Scan for the cell matching the given text and deliver its [X, Y] coordinate at center. 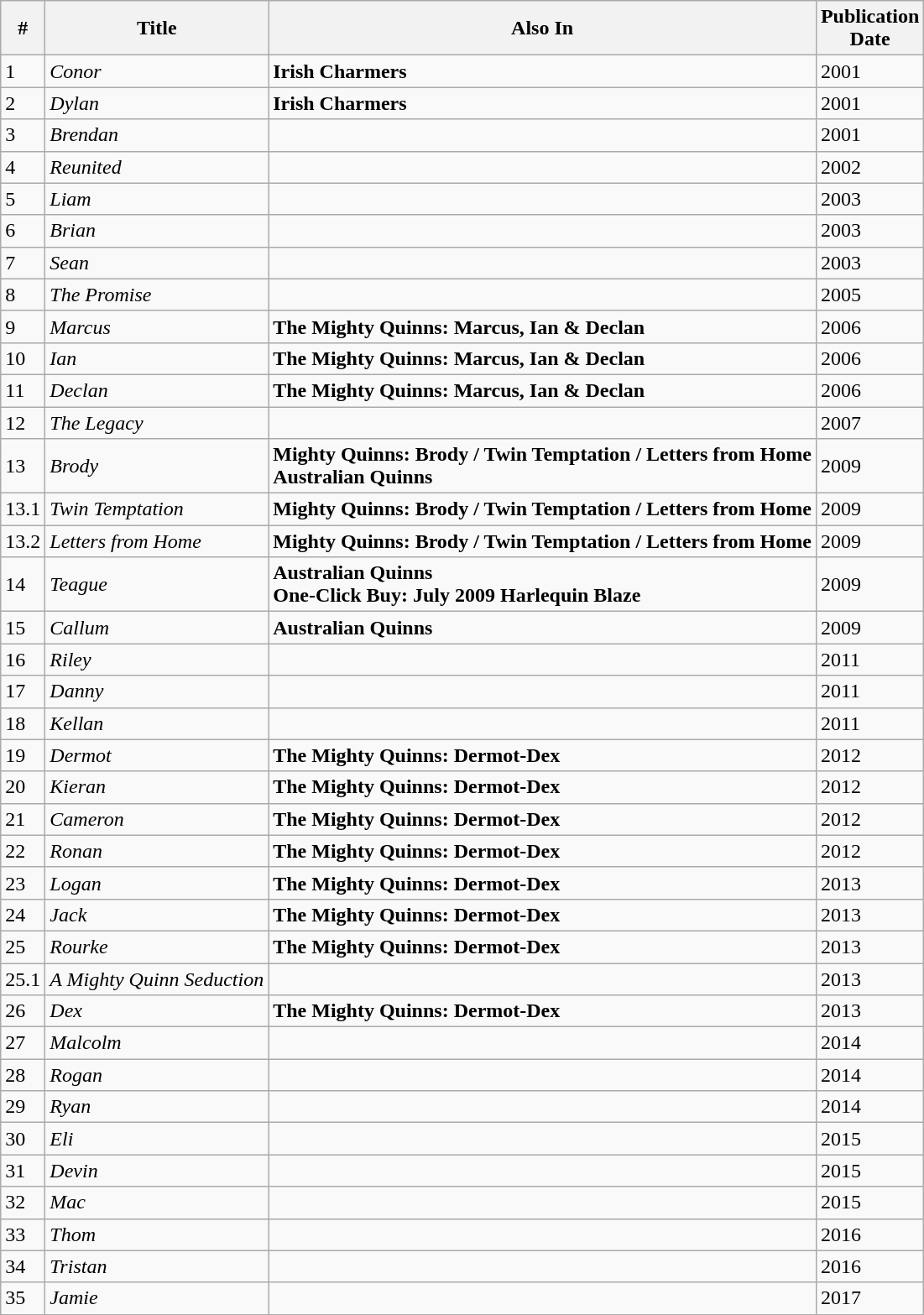
Riley [157, 660]
Brendan [157, 135]
20 [23, 787]
Ryan [157, 1107]
4 [23, 167]
30 [23, 1139]
The Legacy [157, 422]
Kellan [157, 723]
11 [23, 390]
Australian QuinnsOne-Click Buy: July 2009 Harlequin Blaze [542, 584]
Danny [157, 691]
Ian [157, 358]
Eli [157, 1139]
21 [23, 819]
26 [23, 1011]
Letters from Home [157, 541]
Devin [157, 1171]
The Promise [157, 295]
16 [23, 660]
Mac [157, 1203]
Ronan [157, 851]
24 [23, 915]
31 [23, 1171]
18 [23, 723]
Twin Temptation [157, 509]
29 [23, 1107]
Reunited [157, 167]
Malcolm [157, 1043]
13.1 [23, 509]
2017 [869, 1298]
14 [23, 584]
Dermot [157, 755]
12 [23, 422]
2007 [869, 422]
28 [23, 1075]
6 [23, 231]
Callum [157, 628]
17 [23, 691]
33 [23, 1234]
Conor [157, 71]
Marcus [157, 326]
Teague [157, 584]
Rourke [157, 947]
2002 [869, 167]
25 [23, 947]
Jack [157, 915]
A Mighty Quinn Seduction [157, 979]
32 [23, 1203]
Tristan [157, 1266]
35 [23, 1298]
Dex [157, 1011]
Logan [157, 883]
7 [23, 263]
1 [23, 71]
9 [23, 326]
15 [23, 628]
Liam [157, 199]
Dylan [157, 103]
2005 [869, 295]
27 [23, 1043]
19 [23, 755]
13.2 [23, 541]
Jamie [157, 1298]
Sean [157, 263]
# [23, 29]
8 [23, 295]
25.1 [23, 979]
Australian Quinns [542, 628]
23 [23, 883]
10 [23, 358]
Kieran [157, 787]
22 [23, 851]
Rogan [157, 1075]
Declan [157, 390]
13 [23, 467]
Title [157, 29]
2 [23, 103]
34 [23, 1266]
Mighty Quinns: Brody / Twin Temptation / Letters from HomeAustralian Quinns [542, 467]
3 [23, 135]
PublicationDate [869, 29]
Also In [542, 29]
Cameron [157, 819]
Brody [157, 467]
Thom [157, 1234]
Brian [157, 231]
5 [23, 199]
